Determine the (x, y) coordinate at the center of the cell enclosing the given text.  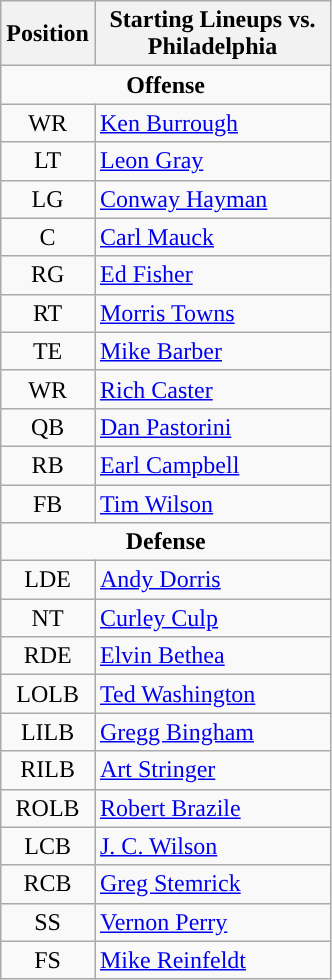
Mike Barber (212, 351)
Gregg Bingham (212, 732)
LT (48, 161)
Starting Lineups vs. Philadelphia (212, 34)
LG (48, 199)
TE (48, 351)
QB (48, 427)
Ken Burrough (212, 123)
RILB (48, 770)
Morris Towns (212, 313)
LOLB (48, 694)
SS (48, 922)
RG (48, 275)
Curley Culp (212, 618)
Earl Campbell (212, 465)
NT (48, 618)
Vernon Perry (212, 922)
RB (48, 465)
Carl Mauck (212, 237)
RDE (48, 656)
Robert Brazile (212, 808)
J. C. Wilson (212, 846)
C (48, 237)
Leon Gray (212, 161)
Tim Wilson (212, 503)
Dan Pastorini (212, 427)
RCB (48, 884)
Defense (166, 542)
Conway Hayman (212, 199)
Elvin Bethea (212, 656)
Position (48, 34)
LCB (48, 846)
Rich Caster (212, 389)
RT (48, 313)
Art Stringer (212, 770)
Ted Washington (212, 694)
ROLB (48, 808)
LDE (48, 580)
FS (48, 960)
Greg Stemrick (212, 884)
FB (48, 503)
LILB (48, 732)
Mike Reinfeldt (212, 960)
Ed Fisher (212, 275)
Andy Dorris (212, 580)
Offense (166, 85)
